Pinpoint the cell where the given text exists, returning its (x, y) midpoint coordinate. 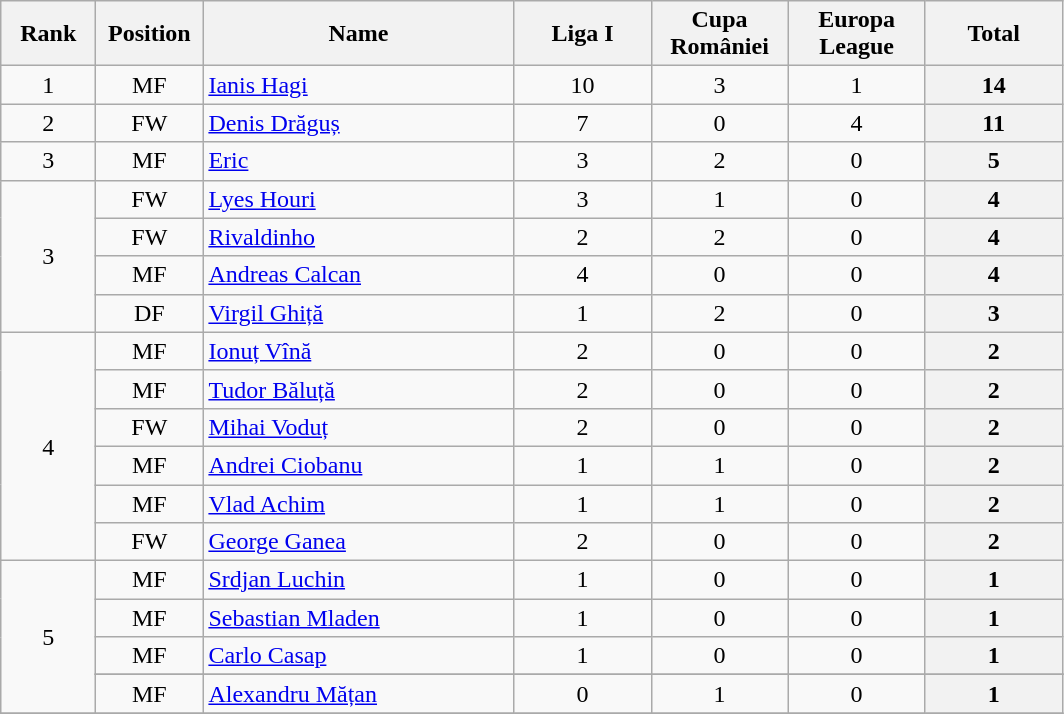
Position (150, 34)
DF (150, 313)
11 (994, 123)
Srdjan Luchin (358, 580)
14 (994, 85)
10 (582, 85)
Tudor Băluță (358, 389)
Virgil Ghiță (358, 313)
Sebastian Mladen (358, 618)
Ianis Hagi (358, 85)
Ionuț Vînă (358, 351)
Vlad Achim (358, 503)
Mihai Voduț (358, 427)
Denis Drăguș (358, 123)
Eric (358, 161)
7 (582, 123)
Cupa României (720, 34)
Andreas Calcan (358, 275)
Lyes Houri (358, 199)
Liga I (582, 34)
George Ganea (358, 542)
Carlo Casap (358, 656)
Name (358, 34)
Alexandru Mățan (358, 694)
Europa League (856, 34)
Andrei Ciobanu (358, 465)
Total (994, 34)
Rivaldinho (358, 237)
Rank (48, 34)
